Find where the given text appears and provide that cell's center as (x, y) coordinate. 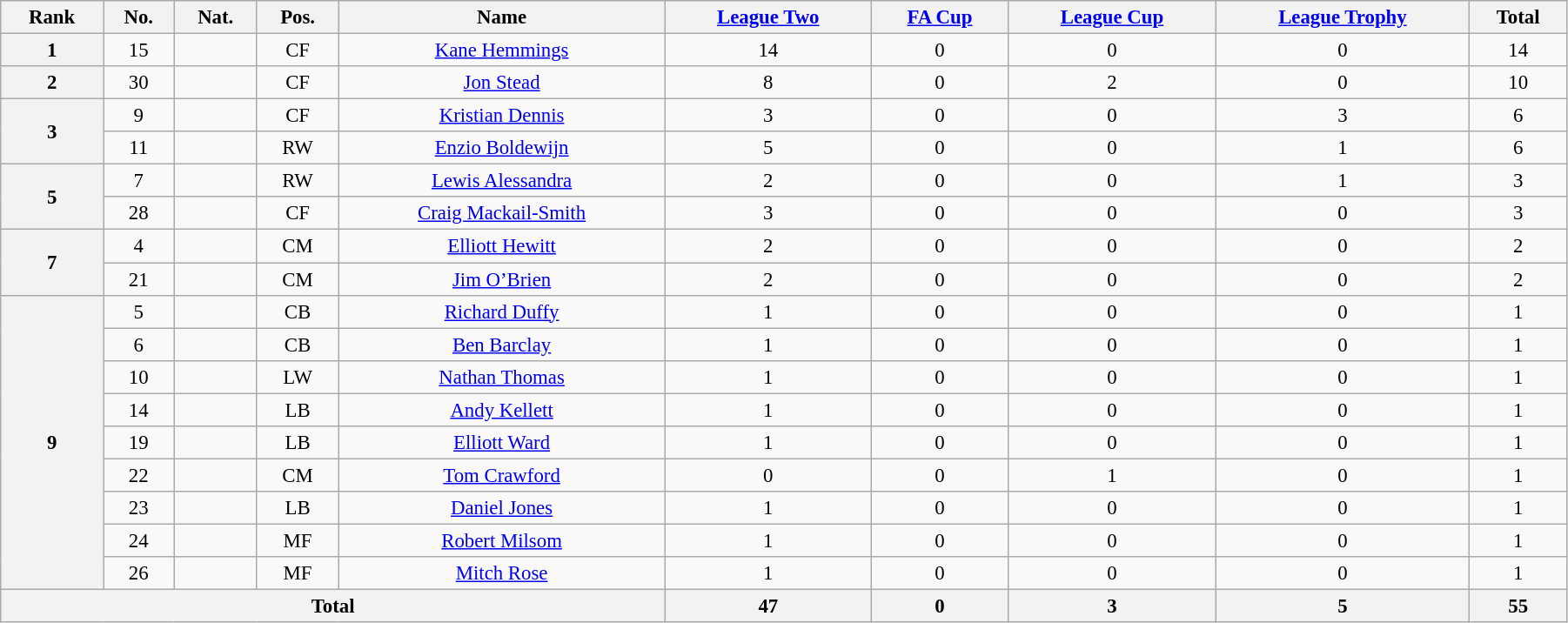
24 (139, 540)
Name (502, 17)
League Cup (1112, 17)
Nathan Thomas (502, 377)
47 (769, 606)
League Two (769, 17)
55 (1518, 606)
Pos. (298, 17)
Jon Stead (502, 83)
26 (139, 573)
League Trophy (1343, 17)
Rank (52, 17)
Robert Milsom (502, 540)
Enzio Boldewijn (502, 148)
22 (139, 475)
8 (769, 83)
23 (139, 508)
28 (139, 213)
Elliott Ward (502, 443)
No. (139, 17)
Tom Crawford (502, 475)
Craig Mackail-Smith (502, 213)
11 (139, 148)
Daniel Jones (502, 508)
Kane Hemmings (502, 50)
21 (139, 279)
15 (139, 50)
LW (298, 377)
Elliott Hewitt (502, 246)
FA Cup (940, 17)
19 (139, 443)
Kristian Dennis (502, 116)
Andy Kellett (502, 410)
Lewis Alessandra (502, 181)
4 (139, 246)
Ben Barclay (502, 345)
Jim O’Brien (502, 279)
30 (139, 83)
Mitch Rose (502, 573)
Nat. (216, 17)
Richard Duffy (502, 311)
